Provide the (X, Y) coordinate of the cell's center where the given text is located.  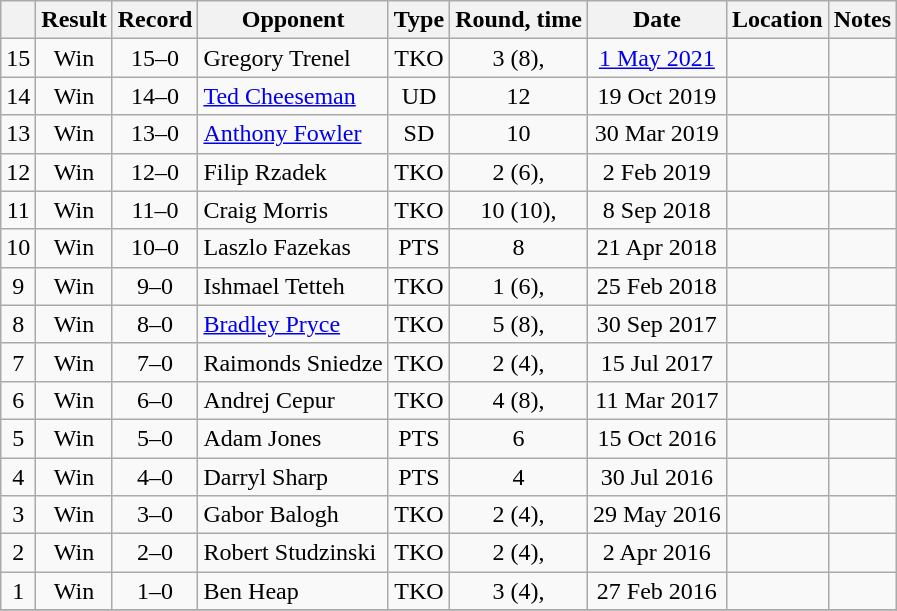
6–0 (155, 400)
1 (18, 591)
5 (8), (519, 324)
Notes (862, 20)
3 (8), (519, 58)
1 (6), (519, 286)
SD (418, 134)
UD (418, 96)
2–0 (155, 553)
9 (18, 286)
10–0 (155, 248)
19 Oct 2019 (656, 96)
Andrej Cepur (293, 400)
2 Apr 2016 (656, 553)
Record (155, 20)
Adam Jones (293, 438)
2 Feb 2019 (656, 172)
13–0 (155, 134)
4–0 (155, 477)
11 Mar 2017 (656, 400)
9–0 (155, 286)
2 (6), (519, 172)
Bradley Pryce (293, 324)
Opponent (293, 20)
3–0 (155, 515)
2 (18, 553)
8 Sep 2018 (656, 210)
Filip Rzadek (293, 172)
21 Apr 2018 (656, 248)
30 Jul 2016 (656, 477)
11–0 (155, 210)
Gabor Balogh (293, 515)
Craig Morris (293, 210)
5 (18, 438)
10 (10), (519, 210)
30 Mar 2019 (656, 134)
Laszlo Fazekas (293, 248)
12–0 (155, 172)
Anthony Fowler (293, 134)
8–0 (155, 324)
14 (18, 96)
7–0 (155, 362)
Result (74, 20)
4 (8), (519, 400)
15 (18, 58)
Robert Studzinski (293, 553)
Location (777, 20)
Ben Heap (293, 591)
Darryl Sharp (293, 477)
15 Jul 2017 (656, 362)
Ted Cheeseman (293, 96)
Round, time (519, 20)
1–0 (155, 591)
15 Oct 2016 (656, 438)
13 (18, 134)
Gregory Trenel (293, 58)
Type (418, 20)
5–0 (155, 438)
11 (18, 210)
Date (656, 20)
Ishmael Tetteh (293, 286)
3 (4), (519, 591)
25 Feb 2018 (656, 286)
15–0 (155, 58)
14–0 (155, 96)
7 (18, 362)
29 May 2016 (656, 515)
1 May 2021 (656, 58)
3 (18, 515)
27 Feb 2016 (656, 591)
30 Sep 2017 (656, 324)
Raimonds Sniedze (293, 362)
